Search for the cell housing the specified text and yield its (x, y) center coordinate. 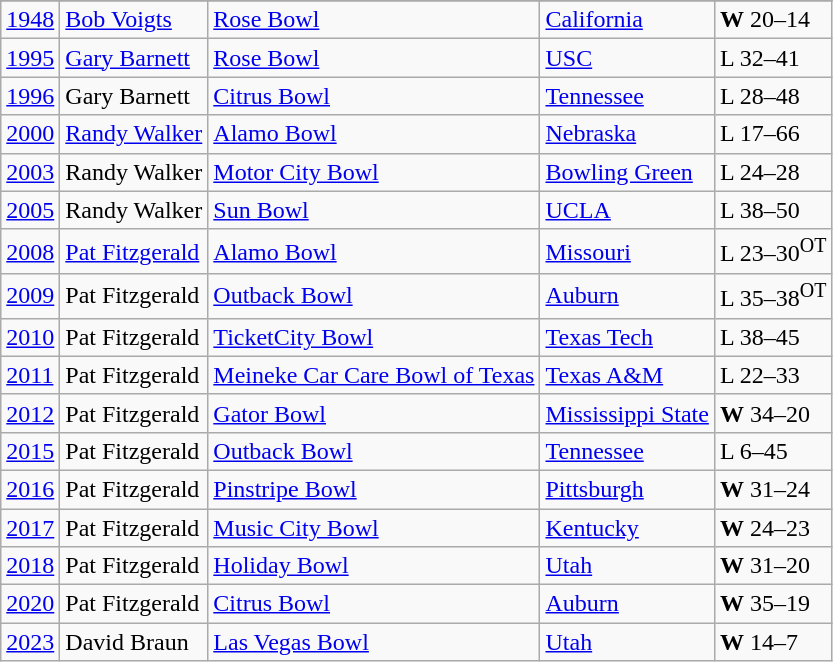
Kentucky (627, 528)
Meineke Car Care Bowl of Texas (374, 375)
L 38–50 (773, 210)
2010 (30, 337)
2005 (30, 210)
Holiday Bowl (374, 566)
Pinstripe Bowl (374, 489)
W 35–19 (773, 604)
L 23–30OT (773, 252)
2003 (30, 172)
2023 (30, 642)
2018 (30, 566)
2008 (30, 252)
L 28–48 (773, 96)
1995 (30, 58)
2015 (30, 451)
1948 (30, 20)
L 35–38OT (773, 296)
L 22–33 (773, 375)
Pittsburgh (627, 489)
L 6–45 (773, 451)
2020 (30, 604)
Nebraska (627, 134)
L 32–41 (773, 58)
Bowling Green (627, 172)
1996 (30, 96)
W 31–24 (773, 489)
W 20–14 (773, 20)
Texas A&M (627, 375)
Las Vegas Bowl (374, 642)
2012 (30, 413)
W 24–23 (773, 528)
L 24–28 (773, 172)
2016 (30, 489)
Texas Tech (627, 337)
W 34–20 (773, 413)
USC (627, 58)
Motor City Bowl (374, 172)
Gator Bowl (374, 413)
Sun Bowl (374, 210)
L 17–66 (773, 134)
UCLA (627, 210)
2017 (30, 528)
W 31–20 (773, 566)
W 14–7 (773, 642)
Bob Voigts (134, 20)
L 38–45 (773, 337)
Missouri (627, 252)
2009 (30, 296)
TicketCity Bowl (374, 337)
Mississippi State (627, 413)
2000 (30, 134)
Music City Bowl (374, 528)
California (627, 20)
David Braun (134, 642)
2011 (30, 375)
